Provide the (x, y) coordinate of the cell's center where the given text is located.  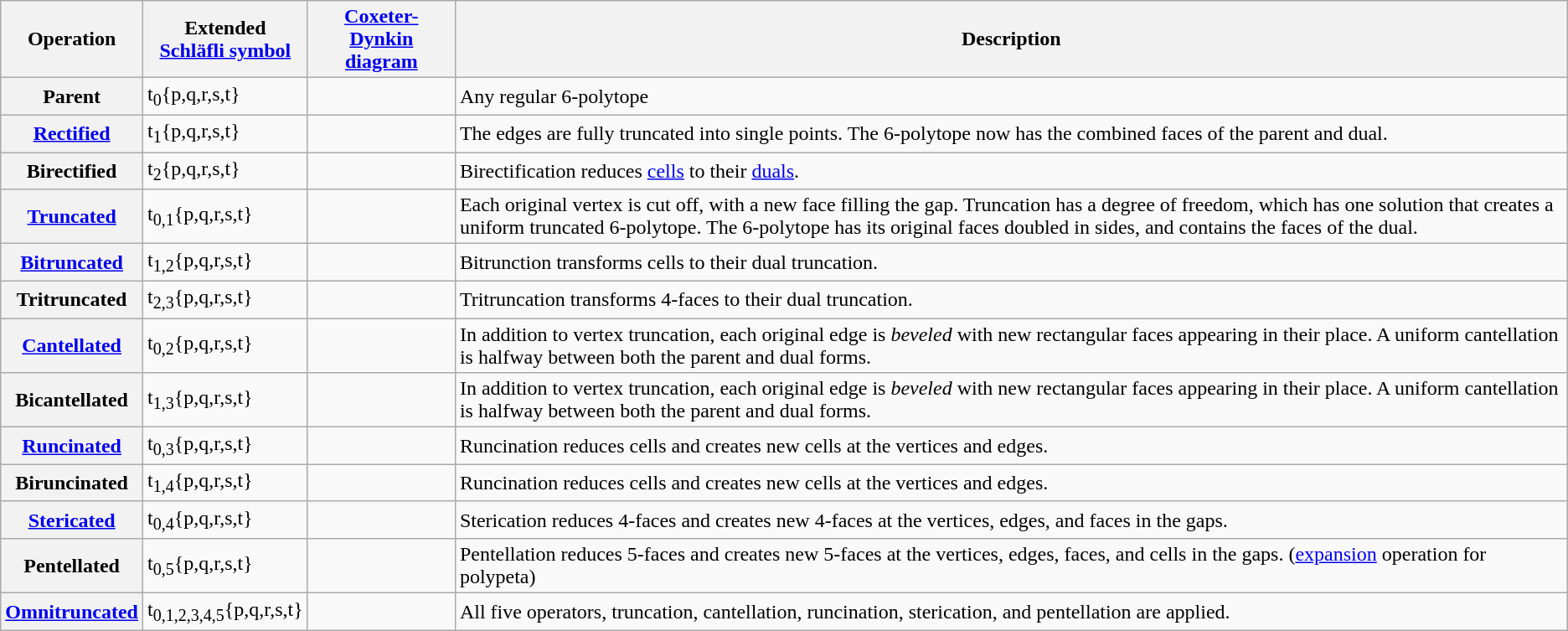
Bitruncated (72, 262)
t1,4{p,q,r,s,t} (224, 483)
t2{p,q,r,s,t} (224, 171)
t2,3{p,q,r,s,t} (224, 299)
Pentellation reduces 5-faces and creates new 5-faces at the vertices, edges, faces, and cells in the gaps. (expansion operation for polypeta) (1011, 566)
Pentellated (72, 566)
t0,1,2,3,4,5{p,q,r,s,t} (224, 612)
t1,2{p,q,r,s,t} (224, 262)
The edges are fully truncated into single points. The 6-polytope now has the combined faces of the parent and dual. (1011, 133)
Tritruncation transforms 4-faces to their dual truncation. (1011, 299)
Birectification reduces cells to their duals. (1011, 171)
Coxeter-Dynkindiagram (381, 39)
Birectified (72, 171)
Bicantellated (72, 401)
t0,4{p,q,r,s,t} (224, 520)
All five operators, truncation, cantellation, runcination, sterication, and pentellation are applied. (1011, 612)
Any regular 6-polytope (1011, 96)
Biruncinated (72, 483)
Stericated (72, 520)
Description (1011, 39)
t0,5{p,q,r,s,t} (224, 566)
Bitrunction transforms cells to their dual truncation. (1011, 262)
Tritruncated (72, 299)
ExtendedSchläfli symbol (224, 39)
t0{p,q,r,s,t} (224, 96)
Operation (72, 39)
Omnitruncated (72, 612)
t1{p,q,r,s,t} (224, 133)
t0,3{p,q,r,s,t} (224, 446)
t1,3{p,q,r,s,t} (224, 401)
Runcinated (72, 446)
Parent (72, 96)
Truncated (72, 216)
Cantellated (72, 345)
t0,2{p,q,r,s,t} (224, 345)
Sterication reduces 4-faces and creates new 4-faces at the vertices, edges, and faces in the gaps. (1011, 520)
Rectified (72, 133)
t0,1{p,q,r,s,t} (224, 216)
